Output the [x, y] coordinate of the center of the cell containing the given text.  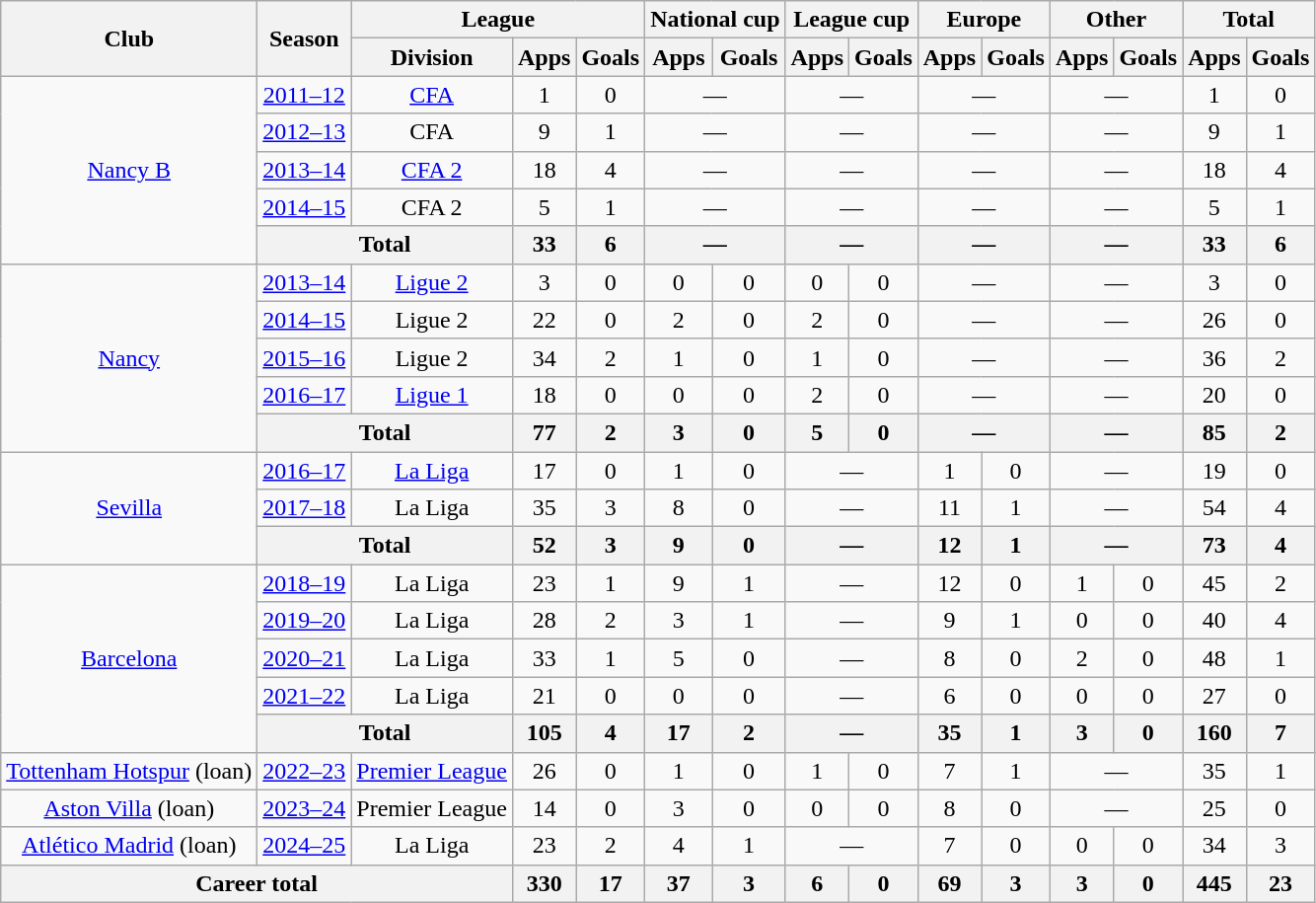
21 [544, 696]
Nancy [129, 357]
11 [949, 508]
54 [1214, 508]
2018–19 [304, 583]
40 [1214, 621]
Season [304, 38]
445 [1214, 883]
Ligue 1 [432, 395]
2022–23 [304, 771]
2015–16 [304, 357]
2024–25 [304, 846]
105 [544, 733]
22 [544, 320]
37 [679, 883]
Club [129, 38]
2020–21 [304, 658]
85 [1214, 432]
52 [544, 546]
2011–12 [304, 95]
League cup [851, 20]
Sevilla [129, 508]
National cup [715, 20]
28 [544, 621]
Europe [984, 20]
69 [949, 883]
160 [1214, 733]
Division [432, 57]
36 [1214, 357]
Aston Villa (loan) [129, 808]
Career total [256, 883]
73 [1214, 546]
Other [1116, 20]
Barcelona [129, 658]
2017–18 [304, 508]
20 [1214, 395]
Tottenham Hotspur (loan) [129, 771]
Nancy B [129, 170]
19 [1214, 471]
77 [544, 432]
14 [544, 808]
25 [1214, 808]
2012–13 [304, 132]
Atlético Madrid (loan) [129, 846]
2023–24 [304, 808]
45 [1214, 583]
League [498, 20]
48 [1214, 658]
27 [1214, 696]
2021–22 [304, 696]
2019–20 [304, 621]
330 [544, 883]
